Determine the (X, Y) coordinate at the center of the cell enclosing the given text.  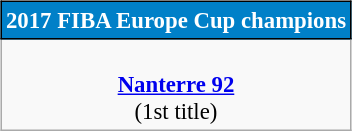
2017 FIBA Europe Cup champions (176, 20)
Nanterre 92 (1st title) (176, 85)
